Identify which cell holds the provided text, then report its (x, y) central coordinate. 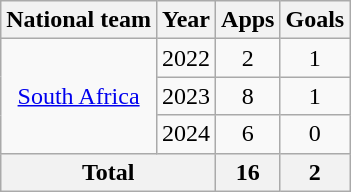
6 (248, 134)
Apps (248, 20)
2022 (186, 58)
2024 (186, 134)
National team (79, 20)
Goals (315, 20)
2023 (186, 96)
South Africa (79, 96)
0 (315, 134)
Year (186, 20)
8 (248, 96)
16 (248, 172)
Total (108, 172)
